Find where the given text appears and provide that cell's center as (X, Y) coordinate. 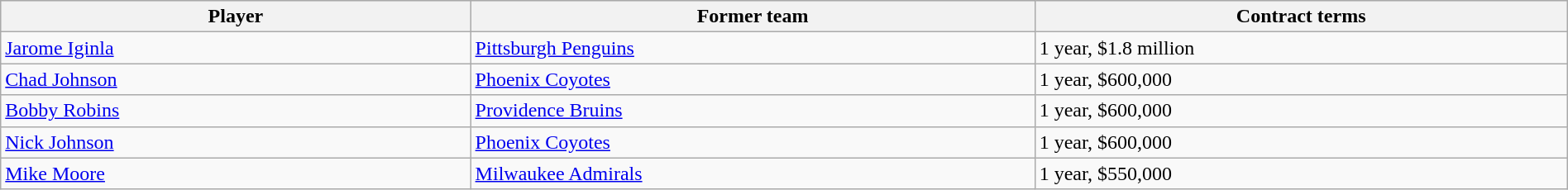
Pittsburgh Penguins (753, 48)
Nick Johnson (236, 142)
1 year, $550,000 (1301, 173)
Contract terms (1301, 17)
Player (236, 17)
Bobby Robins (236, 111)
1 year, $1.8 million (1301, 48)
Milwaukee Admirals (753, 173)
Jarome Iginla (236, 48)
Providence Bruins (753, 111)
Mike Moore (236, 173)
Former team (753, 17)
Chad Johnson (236, 79)
